Output the (x, y) coordinate of the center of the cell containing the given text.  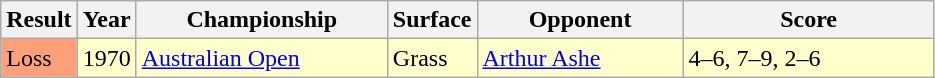
Score (808, 20)
4–6, 7–9, 2–6 (808, 58)
Championship (262, 20)
Year (106, 20)
Arthur Ashe (580, 58)
Loss (39, 58)
Grass (432, 58)
Surface (432, 20)
Opponent (580, 20)
Result (39, 20)
1970 (106, 58)
Australian Open (262, 58)
